Find where the given text appears and provide that cell's center as (X, Y) coordinate. 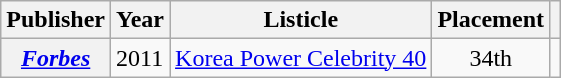
34th (491, 58)
Listicle (301, 20)
Publisher (56, 20)
Forbes (56, 58)
2011 (140, 58)
Korea Power Celebrity 40 (301, 58)
Year (140, 20)
Placement (491, 20)
